Locate the cell with the specified text and output its (x, y) center coordinate. 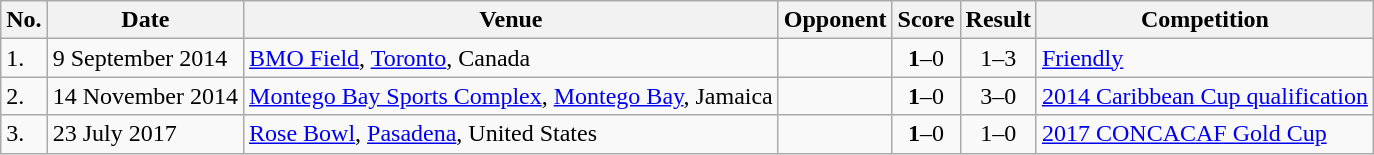
1. (24, 58)
3–0 (998, 96)
14 November 2014 (145, 96)
Score (926, 20)
Rose Bowl, Pasadena, United States (512, 134)
2. (24, 96)
2017 CONCACAF Gold Cup (1204, 134)
BMO Field, Toronto, Canada (512, 58)
No. (24, 20)
1–3 (998, 58)
23 July 2017 (145, 134)
2014 Caribbean Cup qualification (1204, 96)
Friendly (1204, 58)
Venue (512, 20)
Opponent (835, 20)
9 September 2014 (145, 58)
3. (24, 134)
Competition (1204, 20)
Date (145, 20)
Montego Bay Sports Complex, Montego Bay, Jamaica (512, 96)
Result (998, 20)
